Extract the (X, Y) coordinate from the center of the cell holding the provided text.  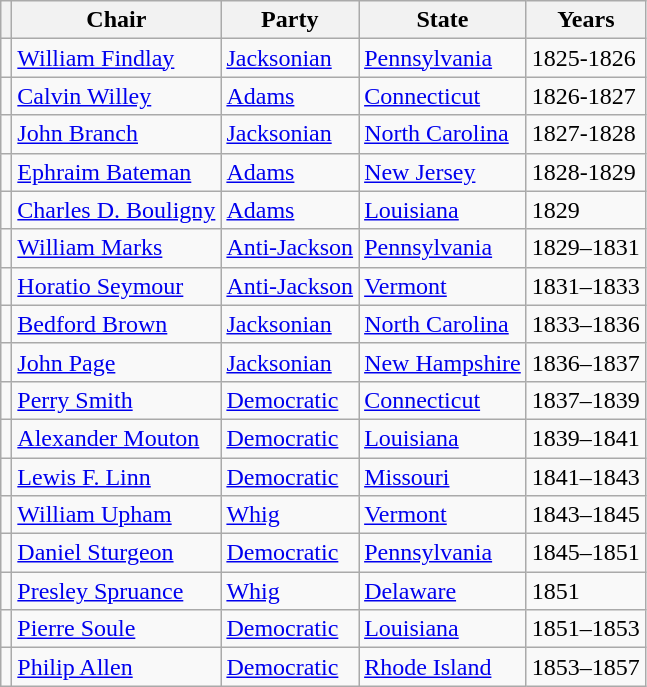
1853–1857 (586, 667)
John Page (116, 362)
1843–1845 (586, 515)
1829 (586, 210)
Ephraim Bateman (116, 172)
William Findlay (116, 58)
William Upham (116, 515)
Pierre Soule (116, 629)
1827-1828 (586, 134)
1828-1829 (586, 172)
1836–1837 (586, 362)
State (443, 20)
Philip Allen (116, 667)
1831–1833 (586, 286)
John Branch (116, 134)
Charles D. Bouligny (116, 210)
1851 (586, 591)
1829–1831 (586, 248)
Chair (116, 20)
New Hampshire (443, 362)
1837–1839 (586, 400)
Daniel Sturgeon (116, 553)
1833–1836 (586, 324)
Calvin Willey (116, 96)
Years (586, 20)
1845–1851 (586, 553)
Rhode Island (443, 667)
Missouri (443, 477)
1841–1843 (586, 477)
Horatio Seymour (116, 286)
1839–1841 (586, 438)
1826-1827 (586, 96)
Presley Spruance (116, 591)
Alexander Mouton (116, 438)
New Jersey (443, 172)
Party (290, 20)
Delaware (443, 591)
Bedford Brown (116, 324)
1825-1826 (586, 58)
1851–1853 (586, 629)
William Marks (116, 248)
Perry Smith (116, 400)
Lewis F. Linn (116, 477)
